Scan for the cell matching the given text and deliver its (x, y) coordinate at center. 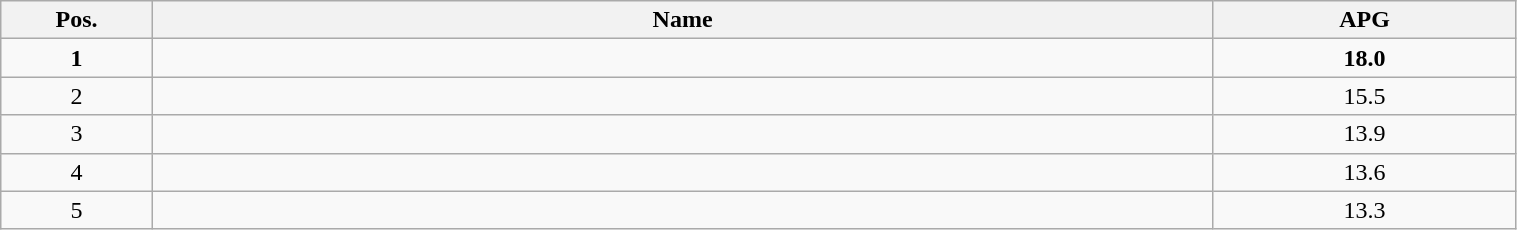
13.6 (1364, 172)
2 (77, 96)
18.0 (1364, 58)
4 (77, 172)
1 (77, 58)
3 (77, 134)
Pos. (77, 20)
5 (77, 210)
15.5 (1364, 96)
13.3 (1364, 210)
APG (1364, 20)
13.9 (1364, 134)
Name (682, 20)
